Extract the [X, Y] coordinate from the center of the cell holding the provided text.  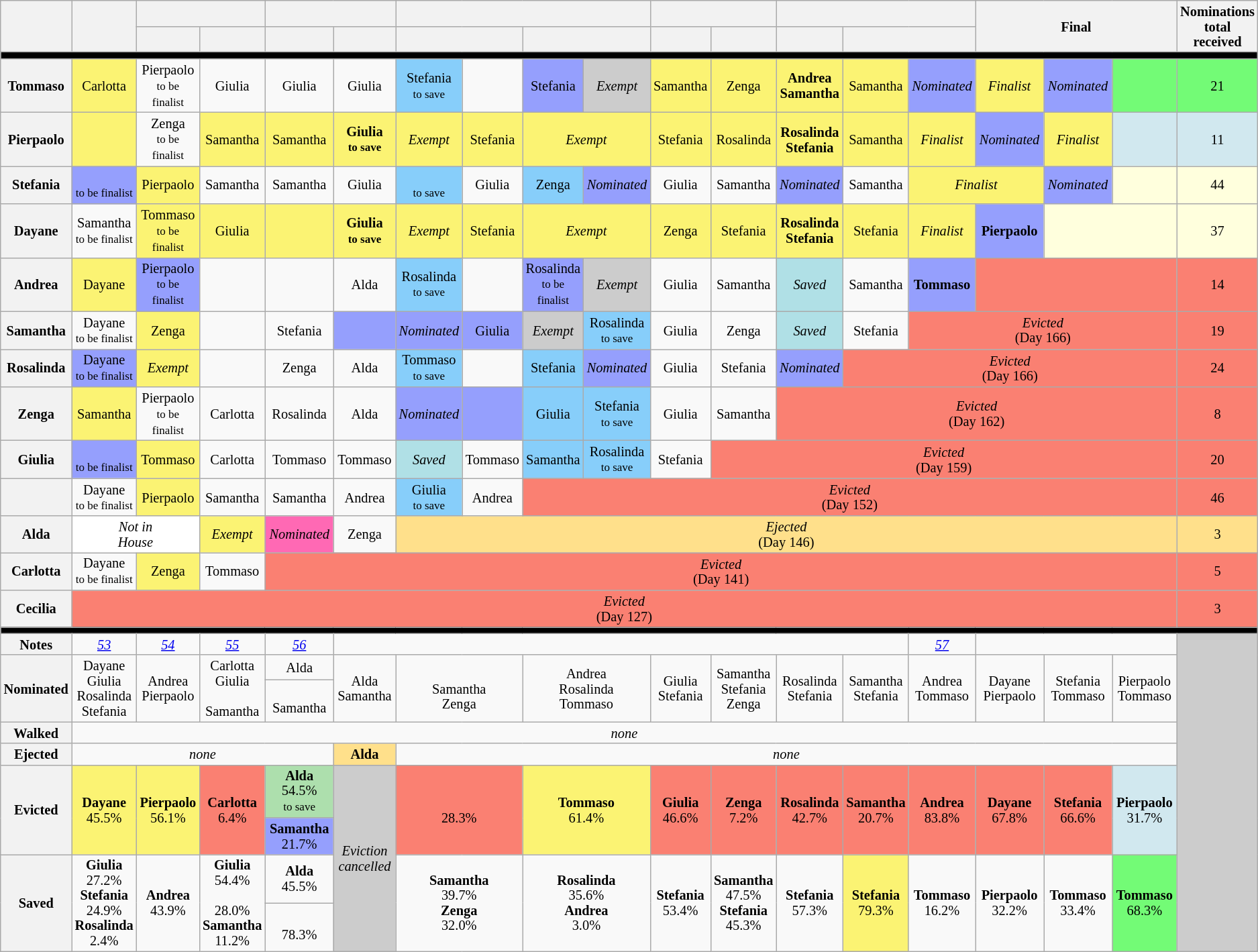
37 [1217, 231]
24 [1217, 368]
Pierpaolo56.1% [168, 809]
Ejected [36, 754]
46 [1217, 497]
Samantha39.7%Zenga32.0% [459, 903]
AldaSamantha [365, 688]
Stefania79.3% [876, 903]
AndreaRosalindaTommaso [586, 688]
56 [299, 644]
20 [1217, 459]
Stefania66.6% [1078, 809]
Carlotta6.4% [232, 809]
Nominationstotalreceived [1217, 25]
AndreaPierpaolo [168, 688]
Evicted(Day 159) [943, 459]
PierpaoloTommaso [1145, 688]
Not inHouse [136, 534]
Final [1076, 25]
Walked [36, 733]
11 [1217, 139]
55 [232, 644]
Pierpaolo32.2% [1010, 903]
Giulia27.2%Stefania24.9%Rosalinda2.4% [105, 903]
AndreaSamantha [809, 85]
78.3% [299, 927]
CarlottaGiuliaSamantha [232, 688]
44 [1217, 184]
Dayane67.8% [1010, 809]
Andrea83.8% [942, 809]
DayaneGiuliaRosalindaStefania [105, 688]
Stefania57.3% [809, 903]
Tommaso61.4% [586, 809]
Giulia46.6% [680, 809]
StefaniaTommaso [1078, 688]
Samantha21.7% [299, 836]
SamanthaStefania [876, 688]
5 [1217, 571]
Tommasoto be finalist [168, 231]
Pierpaolo31.7% [1145, 809]
Samanthato be finalist [105, 231]
Rosalinda42.7% [809, 809]
Evicted(Day 127) [624, 609]
Rosalindato be finalist [553, 284]
Rosalinda35.6%Andrea3.0% [586, 903]
Samantha47.5%Stefania45.3% [743, 903]
Zengato be finalist [168, 139]
Tommaso68.3% [1145, 903]
SamanthaZenga [459, 688]
Stefania53.4% [680, 903]
Zenga7.2% [743, 809]
Dayane45.5% [105, 809]
Evicted(Day 141) [721, 571]
GiuliaStefania [680, 688]
Alda 54.5%to save [299, 792]
Andrea43.9% [168, 903]
Tommasoto save [429, 368]
Alda45.5% [299, 878]
Tommaso16.2% [942, 903]
Evicted(Day 162) [977, 413]
Ejected(Day 146) [786, 534]
Evicted [36, 809]
21 [1217, 85]
53 [105, 644]
57 [942, 644]
Evictioncancelled [365, 858]
Notes [36, 644]
Cecilia [36, 609]
SamanthaStefaniaZenga [743, 688]
19 [1217, 330]
Samantha20.7% [876, 809]
14 [1217, 284]
DayanePierpaolo [1010, 688]
AndreaTommaso [942, 688]
Giulia54.4%28.0%Samantha11.2% [232, 903]
to save [429, 184]
8 [1217, 413]
54 [168, 644]
28.3% [459, 809]
Evicted(Day 152) [849, 497]
Tommaso33.4% [1078, 903]
